Provide the [X, Y] coordinate of the cell's center where the given text is located.  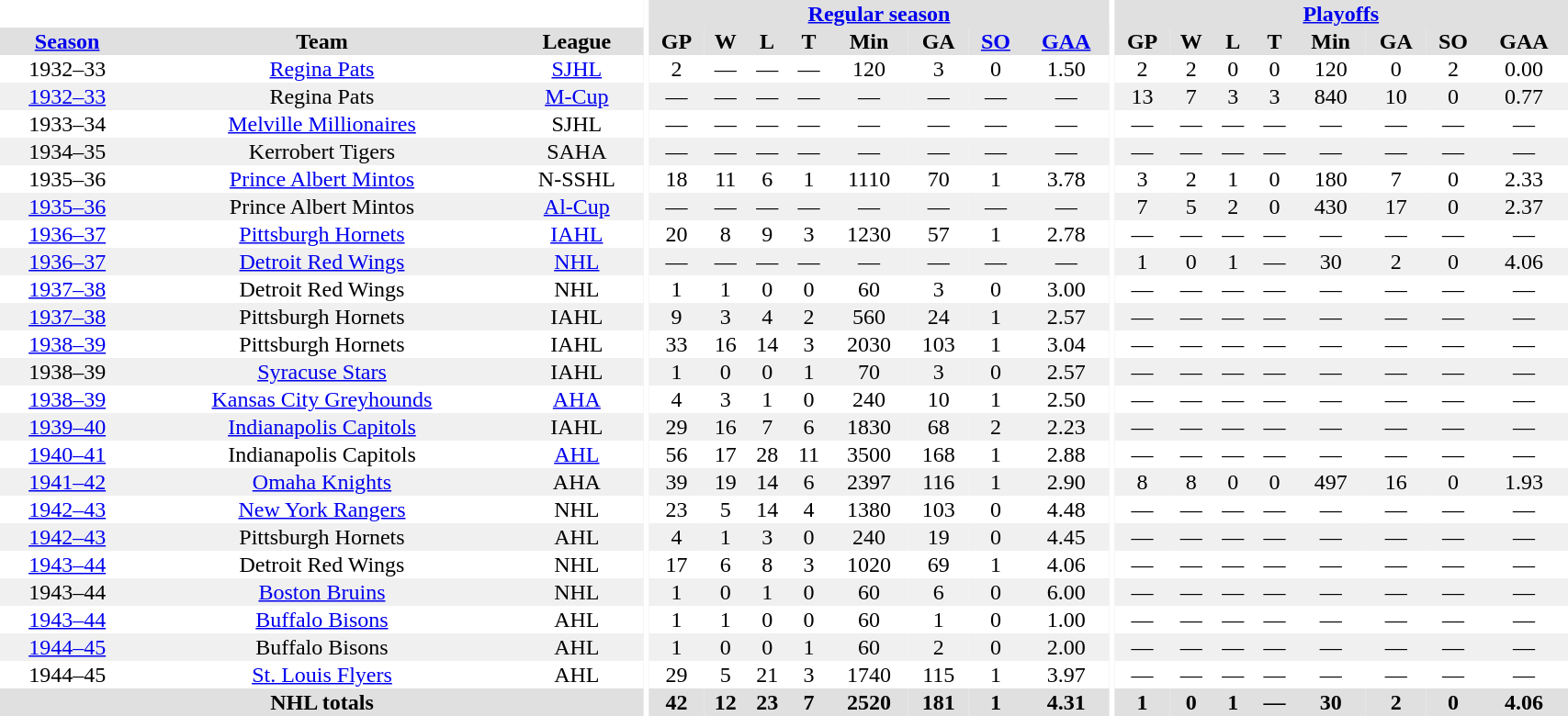
New York Rangers [321, 509]
0.77 [1523, 96]
116 [939, 482]
Regular season [879, 14]
181 [939, 702]
24 [939, 317]
1933–34 [67, 124]
Season [67, 41]
2.37 [1523, 207]
1.50 [1066, 69]
NHL totals [321, 702]
St. Louis Flyers [321, 675]
12 [726, 702]
Playoffs [1341, 14]
68 [939, 427]
Team [321, 41]
180 [1330, 179]
2520 [869, 702]
6.00 [1066, 592]
2.50 [1066, 399]
1.00 [1066, 620]
Kerrobert Tigers [321, 151]
4.48 [1066, 509]
3.97 [1066, 675]
33 [676, 344]
840 [1330, 96]
18 [676, 179]
1380 [869, 509]
1020 [869, 565]
League [577, 41]
20 [676, 234]
115 [939, 675]
497 [1330, 482]
1230 [869, 234]
430 [1330, 207]
1740 [869, 675]
1830 [869, 427]
2397 [869, 482]
Syracuse Stars [321, 372]
39 [676, 482]
560 [869, 317]
57 [939, 234]
4.45 [1066, 537]
1941–42 [67, 482]
3500 [869, 454]
69 [939, 565]
N-SSHL [577, 179]
Al-Cup [577, 207]
1110 [869, 179]
1934–35 [67, 151]
1940–41 [67, 454]
42 [676, 702]
2.90 [1066, 482]
1.93 [1523, 482]
2.23 [1066, 427]
3.04 [1066, 344]
21 [766, 675]
1939–40 [67, 427]
0.00 [1523, 69]
2.00 [1066, 647]
Melville Millionaires [321, 124]
3.00 [1066, 289]
Boston Bruins [321, 592]
Omaha Knights [321, 482]
13 [1143, 96]
2030 [869, 344]
56 [676, 454]
Kansas City Greyhounds [321, 399]
28 [766, 454]
2.78 [1066, 234]
M-Cup [577, 96]
168 [939, 454]
2.33 [1523, 179]
SAHA [577, 151]
4.31 [1066, 702]
3.78 [1066, 179]
2.88 [1066, 454]
